Return (X, Y) of the center of cell containing provided text 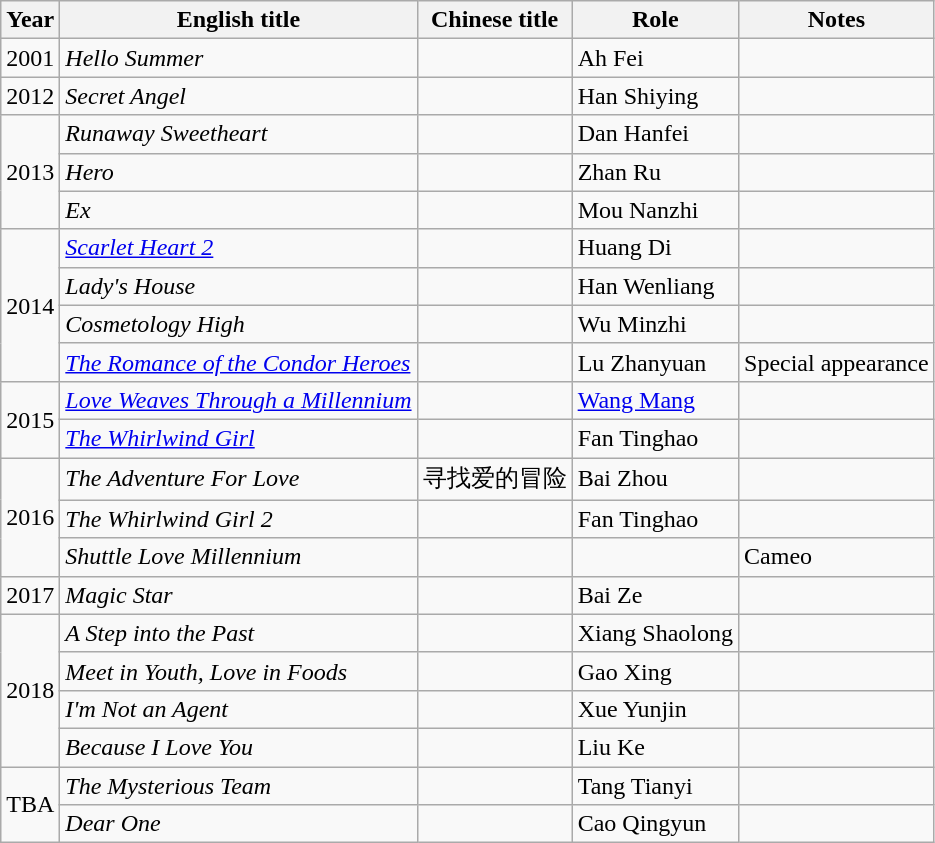
A Step into the Past (238, 633)
Han Shiying (655, 96)
2017 (30, 595)
Cao Qingyun (655, 824)
2012 (30, 96)
Xue Yunjin (655, 709)
Lady's House (238, 286)
Cosmetology High (238, 324)
Mou Nanzhi (655, 210)
I'm Not an Agent (238, 709)
TBA (30, 804)
2014 (30, 305)
Shuttle Love Millennium (238, 557)
Runaway Sweetheart (238, 134)
Ex (238, 210)
Xiang Shaolong (655, 633)
Tang Tianyi (655, 785)
Bai Zhou (655, 480)
The Romance of the Condor Heroes (238, 362)
The Adventure For Love (238, 480)
Magic Star (238, 595)
寻找爱的冒险 (494, 480)
Huang Di (655, 248)
Zhan Ru (655, 172)
The Mysterious Team (238, 785)
Because I Love You (238, 747)
Dear One (238, 824)
Lu Zhanyuan (655, 362)
Liu Ke (655, 747)
Ah Fei (655, 58)
Meet in Youth, Love in Foods (238, 671)
2018 (30, 690)
Han Wenliang (655, 286)
Dan Hanfei (655, 134)
Cameo (837, 557)
Secret Angel (238, 96)
2016 (30, 518)
Wu Minzhi (655, 324)
Wang Mang (655, 400)
Role (655, 20)
Hero (238, 172)
The Whirlwind Girl 2 (238, 519)
Chinese title (494, 20)
Notes (837, 20)
The Whirlwind Girl (238, 438)
2015 (30, 419)
Special appearance (837, 362)
Scarlet Heart 2 (238, 248)
2013 (30, 172)
2001 (30, 58)
Love Weaves Through a Millennium (238, 400)
Hello Summer (238, 58)
Gao Xing (655, 671)
Year (30, 20)
Bai Ze (655, 595)
English title (238, 20)
